Return (X, Y) of the center of cell containing provided text 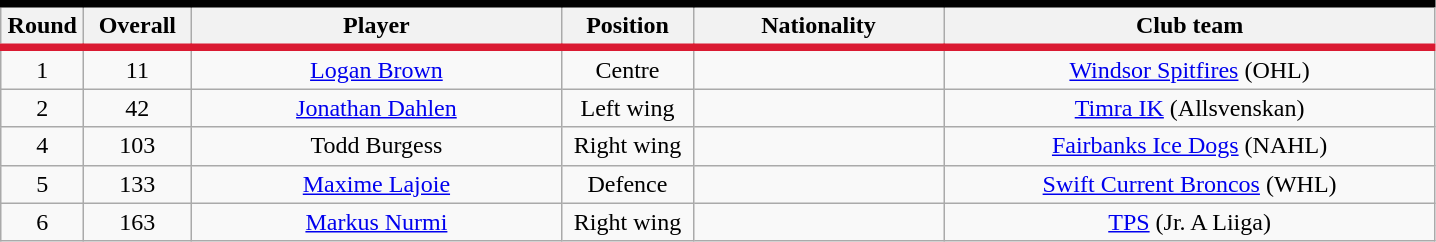
Fairbanks Ice Dogs (NAHL) (1190, 146)
Logan Brown (376, 68)
103 (138, 146)
Player (376, 26)
Round (42, 26)
Todd Burgess (376, 146)
133 (138, 184)
Markus Nurmi (376, 222)
2 (42, 108)
TPS (Jr. A Liiga) (1190, 222)
Maxime Lajoie (376, 184)
Windsor Spitfires (OHL) (1190, 68)
Overall (138, 26)
Left wing (628, 108)
42 (138, 108)
6 (42, 222)
1 (42, 68)
Swift Current Broncos (WHL) (1190, 184)
4 (42, 146)
Club team (1190, 26)
Defence (628, 184)
Position (628, 26)
Timra IK (Allsvenskan) (1190, 108)
Jonathan Dahlen (376, 108)
163 (138, 222)
Nationality (818, 26)
5 (42, 184)
11 (138, 68)
Centre (628, 68)
